Identify which cell holds the provided text, then report its (X, Y) central coordinate. 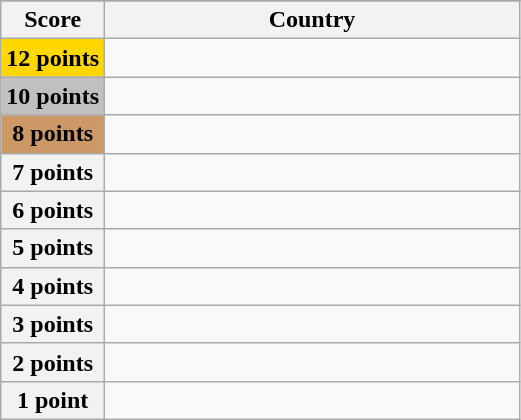
5 points (53, 248)
10 points (53, 96)
8 points (53, 134)
2 points (53, 362)
6 points (53, 210)
1 point (53, 400)
4 points (53, 286)
12 points (53, 58)
Score (53, 20)
3 points (53, 324)
Country (312, 20)
7 points (53, 172)
